Search for the cell housing the specified text and yield its [X, Y] center coordinate. 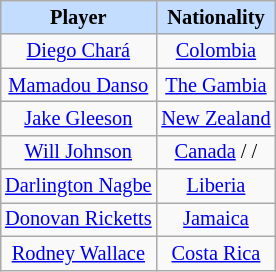
Player [78, 17]
Liberia [216, 186]
Colombia [216, 51]
Canada / / [216, 152]
Mamadou Danso [78, 85]
Will Johnson [78, 152]
Nationality [216, 17]
Jamaica [216, 219]
Diego Chará [78, 51]
Donovan Ricketts [78, 219]
The Gambia [216, 85]
Rodney Wallace [78, 253]
Darlington Nagbe [78, 186]
New Zealand [216, 118]
Costa Rica [216, 253]
Jake Gleeson [78, 118]
